Output the [x, y] coordinate of the center of the cell containing the given text.  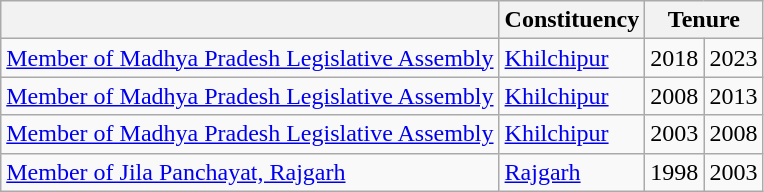
2018 [674, 58]
2013 [734, 96]
2023 [734, 58]
Constituency [572, 20]
1998 [674, 172]
Rajgarh [572, 172]
Member of Jila Panchayat, Rajgarh [250, 172]
Tenure [704, 20]
